Output the [X, Y] coordinate of the center of the cell containing the given text.  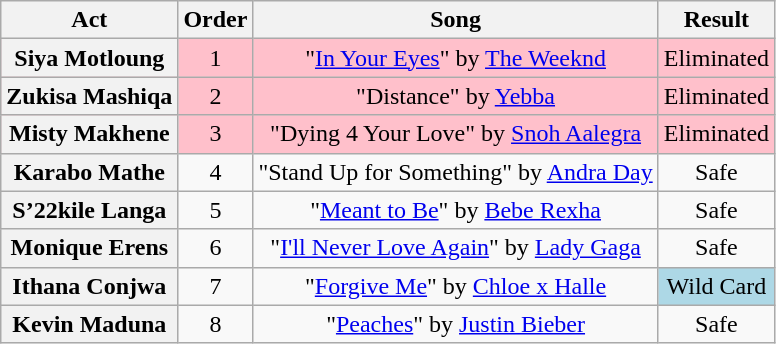
Song [456, 20]
S’22kile Langa [90, 210]
6 [216, 248]
8 [216, 324]
Zukisa Mashiqa [90, 96]
Result [716, 20]
"Meant to Be" by Bebe Rexha [456, 210]
4 [216, 172]
Karabo Mathe [90, 172]
5 [216, 210]
"Dying 4 Your Love" by Snoh Aalegra [456, 134]
"Forgive Me" by Chloe x Halle [456, 286]
Order [216, 20]
3 [216, 134]
1 [216, 58]
Monique Erens [90, 248]
2 [216, 96]
Ithana Conjwa [90, 286]
Siya Motloung [90, 58]
"Distance" by Yebba [456, 96]
Wild Card [716, 286]
"In Your Eyes" by The Weeknd [456, 58]
"Peaches" by Justin Bieber [456, 324]
7 [216, 286]
Misty Makhene [90, 134]
Act [90, 20]
"I'll Never Love Again" by Lady Gaga [456, 248]
Kevin Maduna [90, 324]
"Stand Up for Something" by Andra Day [456, 172]
